Capture the cell that displays the provided text and extract its (X, Y) central coordinate. 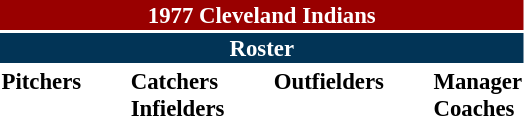
Roster (262, 48)
1977 Cleveland Indians (262, 15)
